Return (X, Y) of the center of cell containing provided text 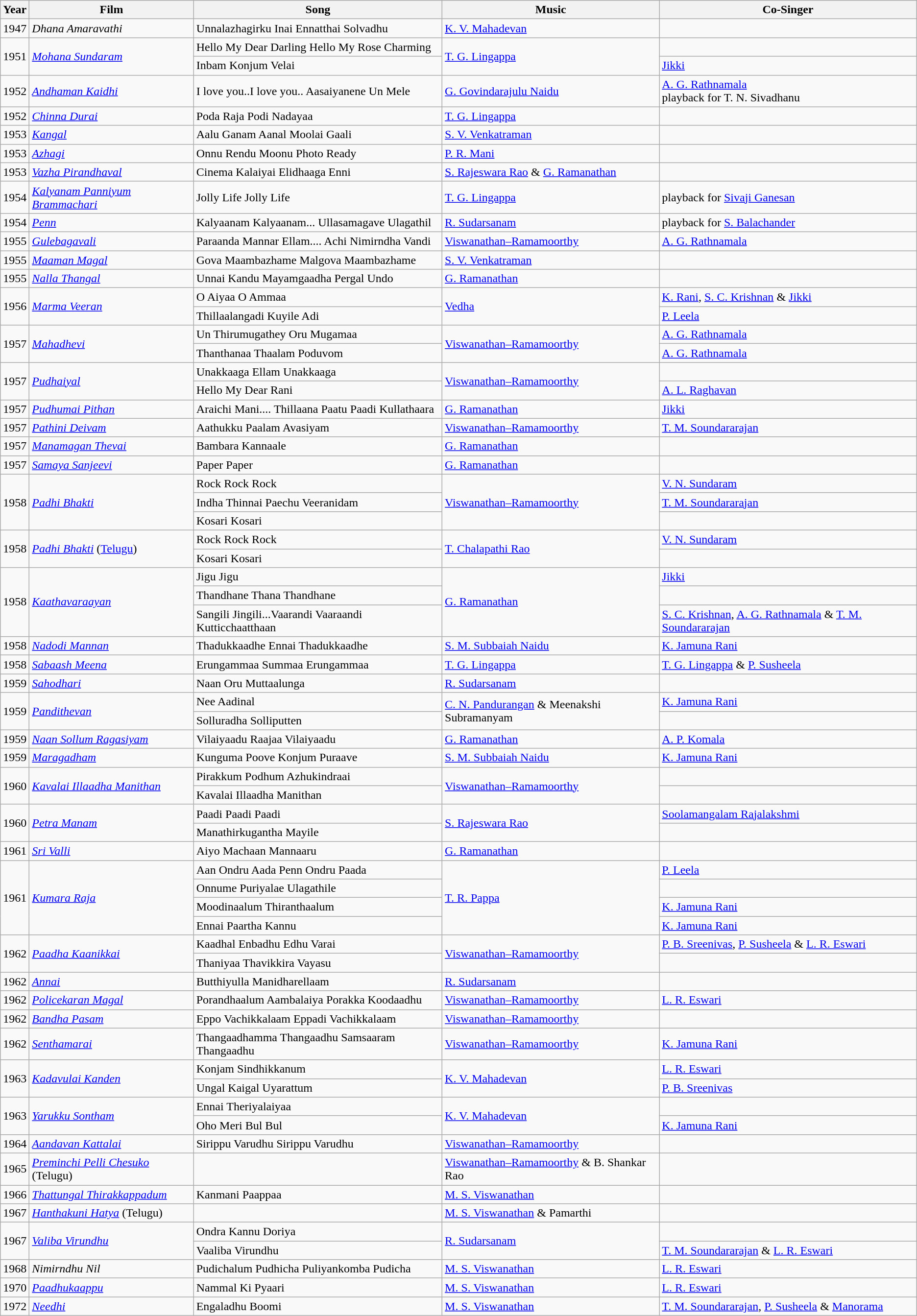
Pirakkum Podhum Azhukindraai (317, 776)
Gova Maambazhame Malgova Maambazhame (317, 260)
Paadhukaappu (112, 1288)
Kadavulai Kanden (112, 1078)
Penn (112, 222)
Onnu Rendu Moonu Photo Ready (317, 153)
Thandhane Thana Thandhane (317, 596)
Aathukku Paalam Avasiyam (317, 428)
Cinema Kalaiyai Elidhaaga Enni (317, 172)
Jolly Life Jolly Life (317, 197)
1965 (15, 1169)
1972 (15, 1306)
S. C. Krishnan, A. G. Rathnamala & T. M. Soundararajan (788, 621)
Jigu Jigu (317, 577)
Paadi Paadi Paadi (317, 814)
Thadukkaadhe Ennai Thadukkaadhe (317, 646)
Sahodhari (112, 683)
Onnume Puriyalae Ulagathile (317, 888)
Padhi Bhakti (112, 502)
Kaathavaraayan (112, 602)
1951 (15, 56)
Film (112, 10)
Kangal (112, 135)
Pandithevan (112, 711)
Nalla Thangal (112, 279)
Preminchi Pelli Chesuko (Telugu) (112, 1169)
Co-Singer (788, 10)
A. G. Rathnamalaplayback for T. N. Sivadhanu (788, 91)
P. B. Sreenivas, P. Susheela & L. R. Eswari (788, 944)
Year (15, 10)
1966 (15, 1195)
Unakkaaga Ellam Unakkaaga (317, 372)
Solluradha Solliputten (317, 720)
K. Rani, S. C. Krishnan & Jikki (788, 297)
Policekaran Magal (112, 1000)
Padhi Bhakti (Telugu) (112, 549)
Nimirndhu Nil (112, 1269)
G. Govindarajulu Naidu (551, 91)
Aiyo Machaan Mannaaru (317, 851)
Manathirkugantha Mayile (317, 832)
P. R. Mani (551, 153)
Thaniyaa Thavikkira Vayasu (317, 963)
Kanmani Paappaa (317, 1195)
Aalu Ganam Aanal Moolai Gaali (317, 135)
Thillaalangadi Kuyile Adi (317, 316)
Engaladhu Boomi (317, 1306)
Bandha Pasam (112, 1019)
Un Thirumugathey Oru Mugamaa (317, 335)
Sabaash Meena (112, 665)
Nadodi Mannan (112, 646)
Maragadham (112, 758)
Azhagi (112, 153)
Erungammaa Summaa Erungammaa (317, 665)
Paper Paper (317, 465)
Dhana Amaravathi (112, 28)
Vazha Pirandhaval (112, 172)
Kumara Raja (112, 897)
M. S. Viswanathan & Pamarthi (551, 1213)
Valiba Virundhu (112, 1241)
Maaman Magal (112, 260)
Kalyaanam Kalyaanam... Ullasamagave Ulagathil (317, 222)
Nammal Ki Pyaari (317, 1288)
O Aiyaa O Ammaa (317, 297)
Inbam Konjum Velai (317, 66)
Pudhaiyal (112, 381)
1964 (15, 1144)
Ennai Theriyalaiyaa (317, 1106)
A. L. Raghavan (788, 390)
Ondra Kannu Doriya (317, 1232)
Unnai Kandu Mayamgaadha Pergal Undo (317, 279)
Pudichalum Pudhicha Puliyankomba Pudicha (317, 1269)
Pudhumai Pithan (112, 409)
Chinna Durai (112, 116)
T. Chalapathi Rao (551, 549)
1970 (15, 1288)
I love you..I love you.. Aasaiyanene Un Mele (317, 91)
Soolamangalam Rajalakshmi (788, 814)
1968 (15, 1269)
Senthamarai (112, 1044)
Petra Manam (112, 823)
Kunguma Poove Konjum Puraave (317, 758)
Naan Oru Muttaalunga (317, 683)
Sri Valli (112, 851)
Paadha Kaanikkai (112, 954)
Paraanda Mannar Ellam.... Achi Nimirndha Vandi (317, 241)
Porandhaalum Aambalaiya Porakka Koodaadhu (317, 1000)
Naan Sollum Ragasiyam (112, 739)
playback for S. Balachander (788, 222)
Oho Meri Bul Bul (317, 1125)
Music (551, 10)
Aandavan Kattalai (112, 1144)
Vaaliba Virundhu (317, 1250)
Marma Veeran (112, 307)
Eppo Vachikkalaam Eppadi Vachikkalaam (317, 1019)
S. Rajeswara Rao (551, 823)
Needhi (112, 1306)
Gulebagavali (112, 241)
Kalyanam Panniyum Brammachari (112, 197)
Samaya Sanjeevi (112, 465)
Sirippu Varudhu Sirippu Varudhu (317, 1144)
P. B. Sreenivas (788, 1088)
Konjam Sindhikkanum (317, 1069)
Mahadhevi (112, 344)
Andhaman Kaidhi (112, 91)
Viswanathan–Ramamoorthy & B. Shankar Rao (551, 1169)
Unnalazhagirku Inai Ennatthai Solvadhu (317, 28)
T. R. Pappa (551, 897)
Yarukku Sontham (112, 1116)
Annai (112, 981)
Hello My Dear Rani (317, 390)
playback for Sivaji Ganesan (788, 197)
Hello My Dear Darling Hello My Rose Charming (317, 47)
Thanthanaa Thaalam Poduvom (317, 353)
Poda Raja Podi Nadayaa (317, 116)
Indha Thinnai Paechu Veeranidam (317, 502)
Manamagan Thevai (112, 446)
Thangaadhamma Thangaadhu Samsaaram Thangaadhu (317, 1044)
Thattungal Thirakkappadum (112, 1195)
Hanthakuni Hatya (Telugu) (112, 1213)
1947 (15, 28)
T. G. Lingappa & P. Susheela (788, 665)
S. Rajeswara Rao & G. Ramanathan (551, 172)
Bambara Kannaale (317, 446)
Vilaiyaadu Raajaa Vilaiyaadu (317, 739)
Kaadhal Enbadhu Edhu Varai (317, 944)
Aan Ondru Aada Penn Ondru Paada (317, 869)
Sangili Jingili...Vaarandi Vaaraandi Kutticchaatthaan (317, 621)
T. M. Soundararajan & L. R. Eswari (788, 1250)
Moodinaalum Thiranthaalum (317, 907)
Nee Aadinal (317, 702)
Song (317, 10)
C. N. Pandurangan & Meenakshi Subramanyam (551, 711)
Araichi Mani.... Thillaana Paatu Paadi Kullathaara (317, 409)
1956 (15, 307)
A. P. Komala (788, 739)
T. M. Soundararajan, P. Susheela & Manorama (788, 1306)
Pathini Deivam (112, 428)
Ennai Paartha Kannu (317, 926)
Vedha (551, 307)
Ungal Kaigal Uyarattum (317, 1088)
Mohana Sundaram (112, 56)
Butthiyulla Manidharellaam (317, 981)
